Locate the cell with the specified text and output its [X, Y] center coordinate. 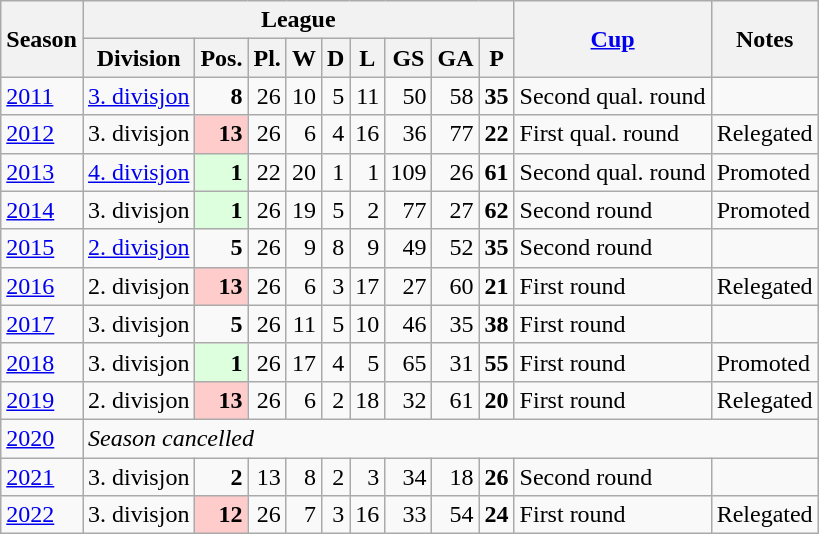
Season [42, 39]
31 [456, 362]
52 [456, 248]
4. divisjon [138, 172]
2011 [42, 96]
55 [496, 362]
62 [496, 210]
38 [496, 324]
34 [408, 477]
W [304, 58]
49 [408, 248]
24 [496, 515]
Notes [764, 39]
L [368, 58]
GS [408, 58]
D [335, 58]
50 [408, 96]
2017 [42, 324]
Pos. [222, 58]
2013 [42, 172]
2018 [42, 362]
2015 [42, 248]
2021 [42, 477]
2012 [42, 134]
60 [456, 286]
12 [222, 515]
32 [408, 400]
109 [408, 172]
33 [408, 515]
54 [456, 515]
2022 [42, 515]
2020 [42, 438]
P [496, 58]
Pl. [267, 58]
36 [408, 134]
Cup [612, 39]
21 [496, 286]
19 [304, 210]
GA [456, 58]
7 [304, 515]
League [298, 20]
58 [456, 96]
2016 [42, 286]
First qual. round [612, 134]
2014 [42, 210]
Division [138, 58]
2019 [42, 400]
65 [408, 362]
46 [408, 324]
Season cancelled [450, 438]
